Provide the (X, Y) coordinate of the cell's center where the given text is located.  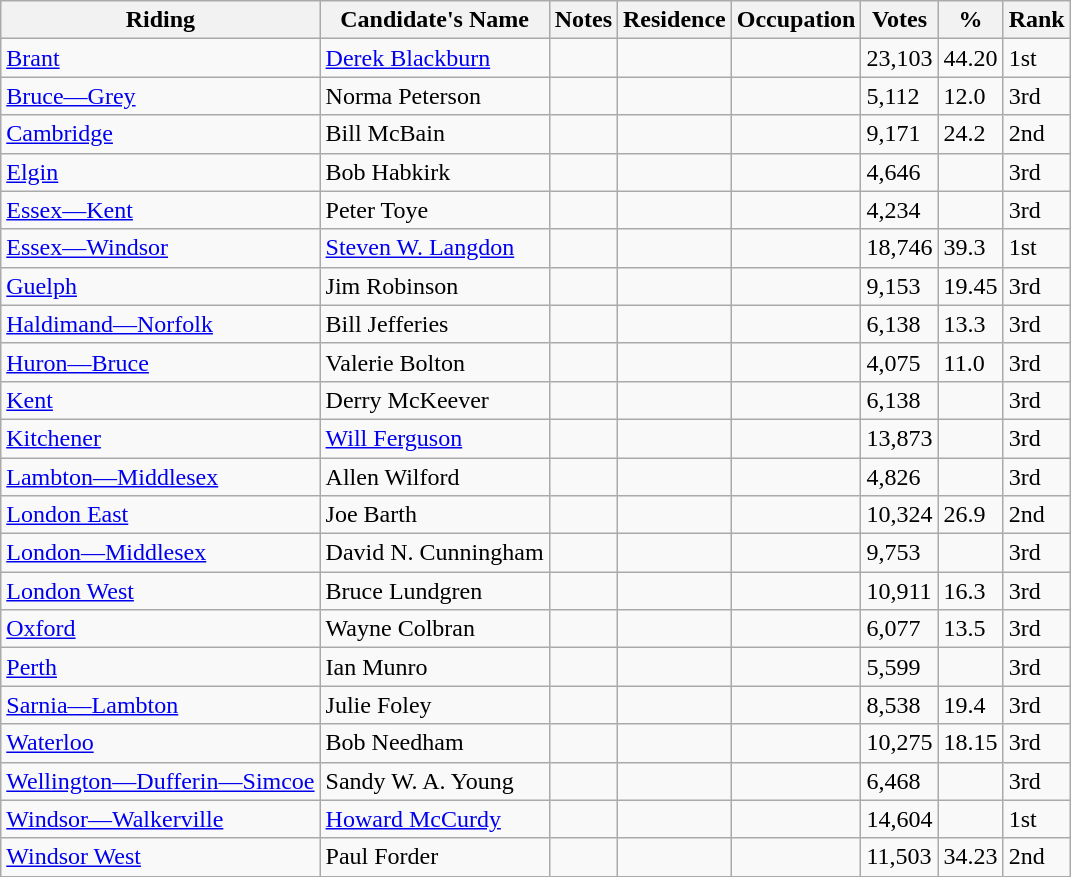
6,077 (900, 629)
Jim Robinson (434, 286)
13.5 (970, 629)
Riding (160, 20)
London East (160, 515)
Norma Peterson (434, 96)
11.0 (970, 362)
Julie Foley (434, 705)
12.0 (970, 96)
4,646 (900, 172)
Brant (160, 58)
Bill McBain (434, 134)
Oxford (160, 629)
18.15 (970, 743)
4,826 (900, 477)
Perth (160, 667)
24.2 (970, 134)
13,873 (900, 438)
Guelph (160, 286)
11,503 (900, 857)
19.45 (970, 286)
Waterloo (160, 743)
Bob Habkirk (434, 172)
Elgin (160, 172)
Bob Needham (434, 743)
Windsor—Walkerville (160, 819)
Sandy W. A. Young (434, 781)
% (970, 20)
4,075 (900, 362)
14,604 (900, 819)
8,538 (900, 705)
Residence (675, 20)
Essex—Kent (160, 210)
10,324 (900, 515)
Wayne Colbran (434, 629)
London—Middlesex (160, 553)
London West (160, 591)
Ian Munro (434, 667)
Notes (583, 20)
10,911 (900, 591)
44.20 (970, 58)
Peter Toye (434, 210)
26.9 (970, 515)
23,103 (900, 58)
Bill Jefferies (434, 324)
9,153 (900, 286)
Essex—Windsor (160, 248)
Occupation (796, 20)
9,753 (900, 553)
Steven W. Langdon (434, 248)
Bruce Lundgren (434, 591)
Haldimand—Norfolk (160, 324)
Cambridge (160, 134)
Derry McKeever (434, 400)
Kitchener (160, 438)
Joe Barth (434, 515)
4,234 (900, 210)
Sarnia—Lambton (160, 705)
5,599 (900, 667)
9,171 (900, 134)
13.3 (970, 324)
Kent (160, 400)
5,112 (900, 96)
Wellington—Dufferin—Simcoe (160, 781)
16.3 (970, 591)
Paul Forder (434, 857)
Lambton—Middlesex (160, 477)
6,468 (900, 781)
10,275 (900, 743)
Allen Wilford (434, 477)
Valerie Bolton (434, 362)
Windsor West (160, 857)
Howard McCurdy (434, 819)
Will Ferguson (434, 438)
Bruce—Grey (160, 96)
Huron—Bruce (160, 362)
Rank (1036, 20)
34.23 (970, 857)
David N. Cunningham (434, 553)
19.4 (970, 705)
39.3 (970, 248)
Votes (900, 20)
Candidate's Name (434, 20)
18,746 (900, 248)
Derek Blackburn (434, 58)
